Identify which cell holds the provided text, then report its [X, Y] central coordinate. 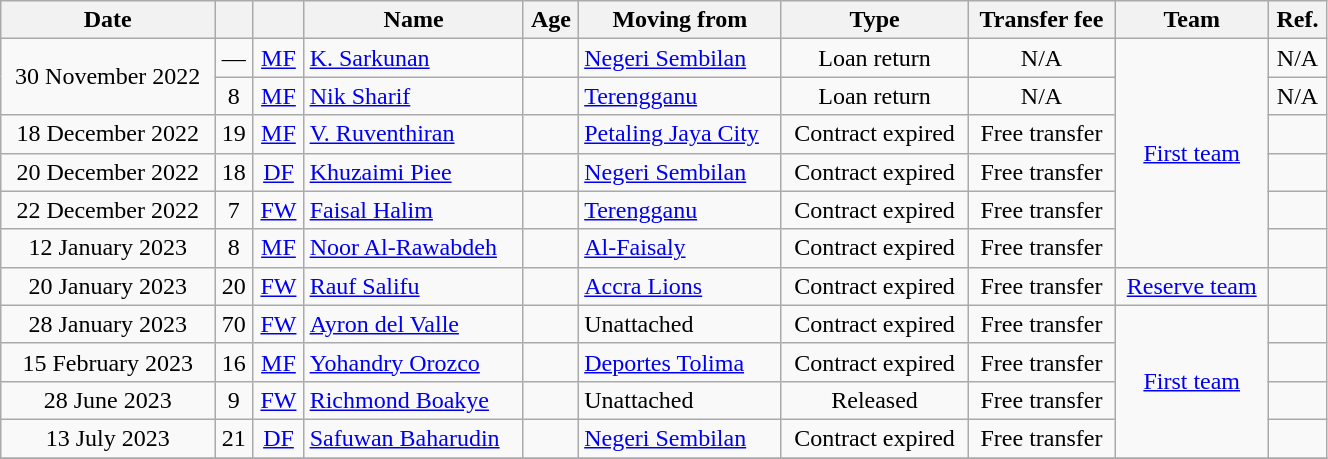
20 [234, 286]
Al-Faisaly [680, 248]
Type [874, 20]
30 November 2022 [108, 77]
K. Sarkunan [414, 58]
V. Ruventhiran [414, 134]
9 [234, 400]
Released [874, 400]
Name [414, 20]
21 [234, 438]
Moving from [680, 20]
20 December 2022 [108, 172]
Ayron del Valle [414, 324]
Reserve team [1192, 286]
Accra Lions [680, 286]
28 January 2023 [108, 324]
28 June 2023 [108, 400]
18 December 2022 [108, 134]
16 [234, 362]
Yohandry Orozco [414, 362]
70 [234, 324]
Faisal Halim [414, 210]
Petaling Jaya City [680, 134]
Rauf Salifu [414, 286]
Safuwan Baharudin [414, 438]
Deportes Tolima [680, 362]
Age [551, 20]
12 January 2023 [108, 248]
— [234, 58]
15 February 2023 [108, 362]
7 [234, 210]
Transfer fee [1042, 20]
Ref. [1298, 20]
Nik Sharif [414, 96]
Team [1192, 20]
Date [108, 20]
22 December 2022 [108, 210]
20 January 2023 [108, 286]
18 [234, 172]
19 [234, 134]
Khuzaimi Piee [414, 172]
Noor Al-Rawabdeh [414, 248]
13 July 2023 [108, 438]
Richmond Boakye [414, 400]
